Pinpoint the cell where the given text exists, returning its (X, Y) midpoint coordinate. 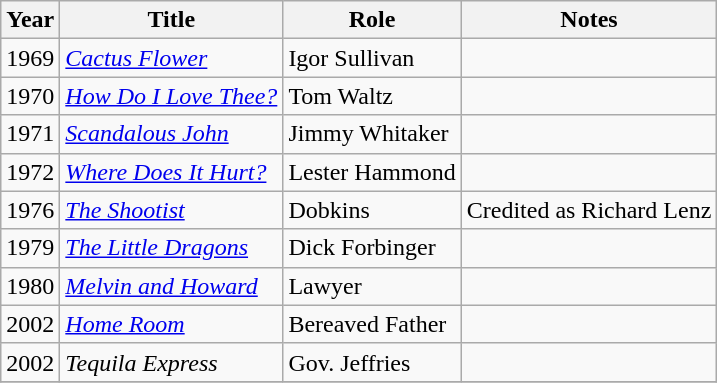
1979 (30, 248)
Year (30, 20)
1971 (30, 134)
Gov. Jeffries (372, 362)
Lawyer (372, 286)
Tom Waltz (372, 96)
Notes (589, 20)
Melvin and Howard (172, 286)
The Shootist (172, 210)
Igor Sullivan (372, 58)
1980 (30, 286)
Home Room (172, 324)
How Do I Love Thee? (172, 96)
1976 (30, 210)
The Little Dragons (172, 248)
Cactus Flower (172, 58)
1970 (30, 96)
Scandalous John (172, 134)
Role (372, 20)
Where Does It Hurt? (172, 172)
Dobkins (372, 210)
Tequila Express (172, 362)
1969 (30, 58)
Lester Hammond (372, 172)
1972 (30, 172)
Bereaved Father (372, 324)
Dick Forbinger (372, 248)
Title (172, 20)
Jimmy Whitaker (372, 134)
Credited as Richard Lenz (589, 210)
